For the text-containing cell, return its midpoint in (x, y) coordinate format. 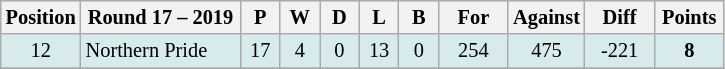
B (419, 17)
Diff (620, 17)
-221 (620, 51)
4 (300, 51)
P (260, 17)
12 (41, 51)
Points (689, 17)
13 (379, 51)
Position (41, 17)
8 (689, 51)
D (340, 17)
W (300, 17)
For (474, 17)
Northern Pride (161, 51)
17 (260, 51)
Against (546, 17)
254 (474, 51)
475 (546, 51)
Round 17 – 2019 (161, 17)
L (379, 17)
